Return (x, y) of the center of cell containing provided text 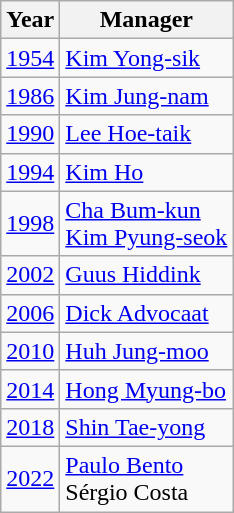
2010 (30, 351)
Kim Ho (146, 172)
Year (30, 20)
Lee Hoe-taik (146, 134)
2002 (30, 275)
Shin Tae-yong (146, 427)
Hong Myung-bo (146, 389)
1986 (30, 96)
Dick Advocaat (146, 313)
Paulo Bento Sérgio Costa (146, 478)
Huh Jung-moo (146, 351)
Kim Jung-nam (146, 96)
1994 (30, 172)
1954 (30, 58)
1990 (30, 134)
2018 (30, 427)
Cha Bum-kun Kim Pyung-seok (146, 224)
2022 (30, 478)
1998 (30, 224)
Kim Yong-sik (146, 58)
Manager (146, 20)
2006 (30, 313)
Guus Hiddink (146, 275)
2014 (30, 389)
